From the cell containing the given text, extract its center point as (X, Y) coordinate. 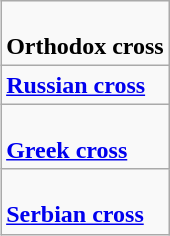
Russian cross (86, 85)
Greek cross (86, 136)
Serbian cross (86, 202)
Orthodox cross (86, 34)
